Find where the given text appears and provide that cell's center as (X, Y) coordinate. 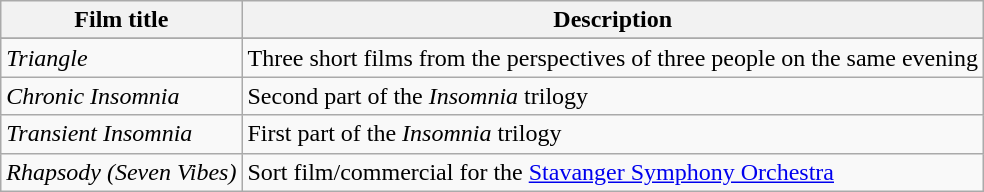
Triangle (122, 58)
Three short films from the perspectives of three people on the same evening (612, 58)
Rhapsody (Seven Vibes) (122, 172)
First part of the Insomnia trilogy (612, 134)
Sort film/commercial for the Stavanger Symphony Orchestra (612, 172)
Description (612, 20)
Transient Insomnia (122, 134)
Film title (122, 20)
Second part of the Insomnia trilogy (612, 96)
Chronic Insomnia (122, 96)
